Identify which cell holds the provided text, then report its [X, Y] central coordinate. 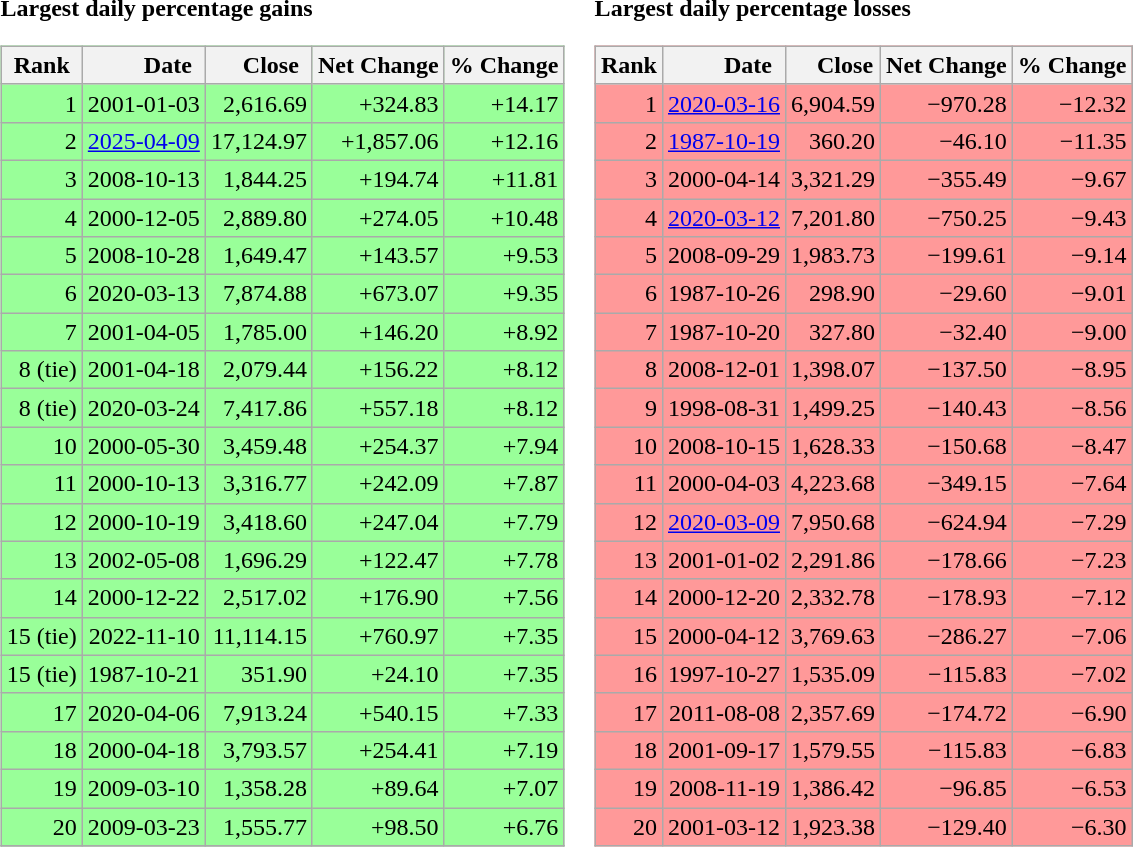
11,114.15 [258, 636]
2008-10-13 [144, 179]
1,398.07 [834, 370]
2008-09-29 [724, 256]
2001-09-17 [724, 750]
+143.57 [378, 256]
9 [628, 408]
2000-10-13 [144, 484]
1,499.25 [834, 408]
2008-12-01 [724, 370]
−7.23 [1072, 560]
+7.94 [504, 446]
15 [628, 636]
2008-10-28 [144, 256]
2,291.86 [834, 560]
1987-10-19 [724, 141]
3,793.57 [258, 750]
1997-10-27 [724, 674]
+9.53 [504, 256]
+324.83 [378, 103]
3,459.48 [258, 446]
6,904.59 [834, 103]
+176.90 [378, 598]
+540.15 [378, 712]
2,889.80 [258, 217]
1,983.73 [834, 256]
−96.85 [947, 788]
+1,857.06 [378, 141]
3,769.63 [834, 636]
17,124.97 [258, 141]
+7.56 [504, 598]
1,923.38 [834, 827]
+6.76 [504, 827]
2000-04-18 [144, 750]
2020-03-16 [724, 103]
−349.15 [947, 484]
−750.25 [947, 217]
+760.97 [378, 636]
+7.07 [504, 788]
−8.95 [1072, 370]
+98.50 [378, 827]
2000-12-20 [724, 598]
298.90 [834, 294]
+146.20 [378, 332]
360.20 [834, 141]
+254.41 [378, 750]
−140.43 [947, 408]
−11.35 [1072, 141]
+254.37 [378, 446]
2011-08-08 [724, 712]
−7.02 [1072, 674]
+8.92 [504, 332]
7,874.88 [258, 294]
−12.32 [1072, 103]
2001-04-18 [144, 370]
−32.40 [947, 332]
4,223.68 [834, 484]
+7.79 [504, 522]
1,358.28 [258, 788]
+10.48 [504, 217]
1,696.29 [258, 560]
−178.93 [947, 598]
+194.74 [378, 179]
−6.83 [1072, 750]
2000-12-05 [144, 217]
−46.10 [947, 141]
2,517.02 [258, 598]
+7.33 [504, 712]
2020-03-12 [724, 217]
2001-04-05 [144, 332]
−8.47 [1072, 446]
+7.19 [504, 750]
1,628.33 [834, 446]
−970.28 [947, 103]
−178.66 [947, 560]
−7.64 [1072, 484]
−6.53 [1072, 788]
1987-10-26 [724, 294]
−199.61 [947, 256]
2008-10-15 [724, 446]
+274.05 [378, 217]
+7.78 [504, 560]
2020-03-09 [724, 522]
2020-03-24 [144, 408]
7,913.24 [258, 712]
+14.17 [504, 103]
+247.04 [378, 522]
−6.30 [1072, 827]
2002-05-08 [144, 560]
2000-04-12 [724, 636]
2000-04-14 [724, 179]
+11.81 [504, 179]
+89.64 [378, 788]
−9.43 [1072, 217]
−8.56 [1072, 408]
2009-03-23 [144, 827]
1987-10-20 [724, 332]
+242.09 [378, 484]
−9.01 [1072, 294]
1,535.09 [834, 674]
−129.40 [947, 827]
−137.50 [947, 370]
+156.22 [378, 370]
2009-03-10 [144, 788]
2020-03-13 [144, 294]
+122.47 [378, 560]
−7.29 [1072, 522]
2000-04-03 [724, 484]
3,321.29 [834, 179]
1998-08-31 [724, 408]
7,417.86 [258, 408]
1,579.55 [834, 750]
2000-10-19 [144, 522]
3,316.77 [258, 484]
+12.16 [504, 141]
2001-01-02 [724, 560]
−9.14 [1072, 256]
−7.06 [1072, 636]
−150.68 [947, 446]
8 [628, 370]
−174.72 [947, 712]
2025-04-09 [144, 141]
−7.12 [1072, 598]
2000-12-22 [144, 598]
7,201.80 [834, 217]
3,418.60 [258, 522]
16 [628, 674]
+24.10 [378, 674]
2022-11-10 [144, 636]
−286.27 [947, 636]
2001-03-12 [724, 827]
351.90 [258, 674]
−9.67 [1072, 179]
2,079.44 [258, 370]
+7.87 [504, 484]
−29.60 [947, 294]
1,386.42 [834, 788]
2,332.78 [834, 598]
−624.94 [947, 522]
1,785.00 [258, 332]
2,357.69 [834, 712]
+673.07 [378, 294]
−6.90 [1072, 712]
−9.00 [1072, 332]
2000-05-30 [144, 446]
+9.35 [504, 294]
1,844.25 [258, 179]
1,649.47 [258, 256]
1987-10-21 [144, 674]
2008-11-19 [724, 788]
327.80 [834, 332]
−355.49 [947, 179]
2020-04-06 [144, 712]
1,555.77 [258, 827]
7,950.68 [834, 522]
+557.18 [378, 408]
2001-01-03 [144, 103]
2,616.69 [258, 103]
